Detect which cell encompasses the target text, then output its (x, y) center coordinate. 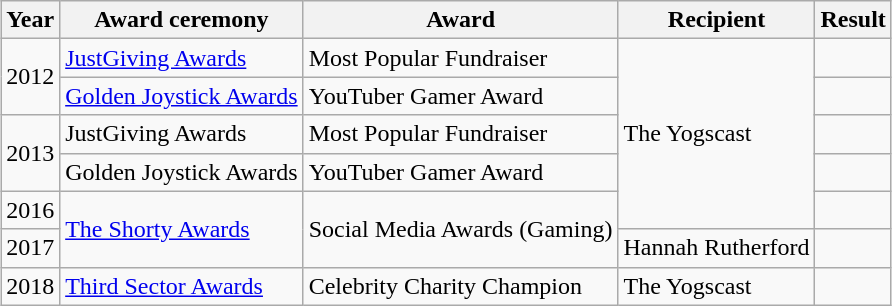
2016 (30, 210)
Award (460, 20)
2012 (30, 77)
Celebrity Charity Champion (460, 286)
Award ceremony (182, 20)
Hannah Rutherford (716, 248)
Year (30, 20)
Third Sector Awards (182, 286)
Recipient (716, 20)
2018 (30, 286)
2017 (30, 248)
The Shorty Awards (182, 229)
Social Media Awards (Gaming) (460, 229)
Result (853, 20)
2013 (30, 153)
